Extract the (x, y) coordinate from the center of the cell holding the provided text.  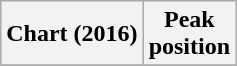
Peak position (189, 34)
Chart (2016) (72, 34)
